Locate the cell with the specified text and output its (X, Y) center coordinate. 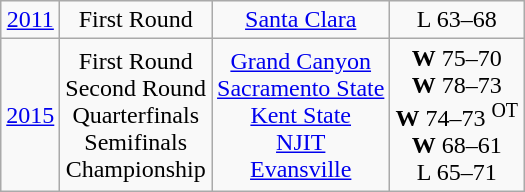
L 63–68 (457, 20)
First Round (136, 20)
First RoundSecond RoundQuarterfinalsSemifinalsChampionship (136, 116)
W 75–70W 78–73W 74–73 OTW 68–61L 65–71 (457, 116)
2011 (30, 20)
2015 (30, 116)
Grand CanyonSacramento StateKent StateNJITEvansville (301, 116)
Santa Clara (301, 20)
